Determine the [X, Y] coordinate at the center of the cell enclosing the given text.  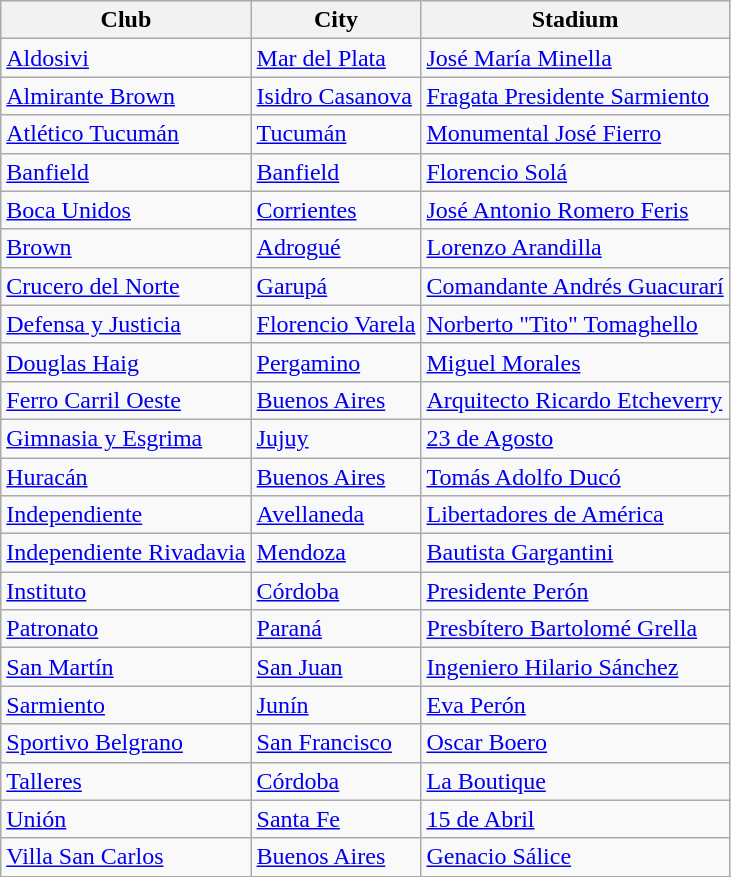
Pergamino [336, 362]
Genacio Sálice [575, 857]
Mar del Plata [336, 58]
Atlético Tucumán [126, 134]
23 de Agosto [575, 438]
Instituto [126, 591]
Avellaneda [336, 515]
Stadium [575, 20]
Aldosivi [126, 58]
Santa Fe [336, 819]
Presidente Perón [575, 591]
San Martín [126, 667]
Patronato [126, 629]
Florencio Solá [575, 172]
Club [126, 20]
José Antonio Romero Feris [575, 210]
Crucero del Norte [126, 286]
Independiente Rivadavia [126, 553]
Talleres [126, 781]
Tomás Adolfo Ducó [575, 477]
Libertadores de América [575, 515]
Sportivo Belgrano [126, 743]
Oscar Boero [575, 743]
Tucumán [336, 134]
Boca Unidos [126, 210]
Ingeniero Hilario Sánchez [575, 667]
Gimnasia y Esgrima [126, 438]
Huracán [126, 477]
Independiente [126, 515]
Mendoza [336, 553]
Jujuy [336, 438]
Adrogué [336, 248]
Miguel Morales [575, 362]
San Francisco [336, 743]
15 de Abril [575, 819]
Comandante Andrés Guacurarí [575, 286]
Paraná [336, 629]
City [336, 20]
Defensa y Justicia [126, 324]
Brown [126, 248]
Florencio Varela [336, 324]
Monumental José Fierro [575, 134]
Arquitecto Ricardo Etcheverry [575, 400]
Eva Perón [575, 705]
Garupá [336, 286]
Almirante Brown [126, 96]
Sarmiento [126, 705]
La Boutique [575, 781]
Corrientes [336, 210]
Unión [126, 819]
Isidro Casanova [336, 96]
Junín [336, 705]
Bautista Gargantini [575, 553]
Villa San Carlos [126, 857]
Norberto "Tito" Tomaghello [575, 324]
San Juan [336, 667]
Ferro Carril Oeste [126, 400]
José María Minella [575, 58]
Presbítero Bartolomé Grella [575, 629]
Douglas Haig [126, 362]
Fragata Presidente Sarmiento [575, 96]
Lorenzo Arandilla [575, 248]
